Detect which cell encompasses the target text, then output its (X, Y) center coordinate. 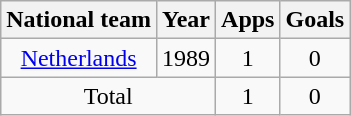
Goals (315, 20)
Apps (248, 20)
Year (186, 20)
National team (79, 20)
Netherlands (79, 58)
1989 (186, 58)
Total (108, 96)
